Search for the cell housing the specified text and yield its (x, y) center coordinate. 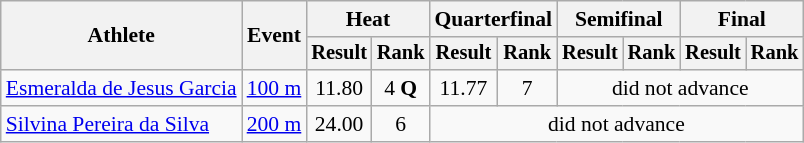
11.80 (339, 88)
11.77 (463, 88)
Quarterfinal (493, 19)
Heat (368, 19)
6 (401, 124)
100 m (274, 88)
Esmeralda de Jesus Garcia (122, 88)
Silvina Pereira da Silva (122, 124)
Semifinal (618, 19)
200 m (274, 124)
7 (527, 88)
Event (274, 36)
Athlete (122, 36)
4 Q (401, 88)
Final (742, 19)
24.00 (339, 124)
